Determine the [x, y] coordinate at the center of the cell enclosing the given text.  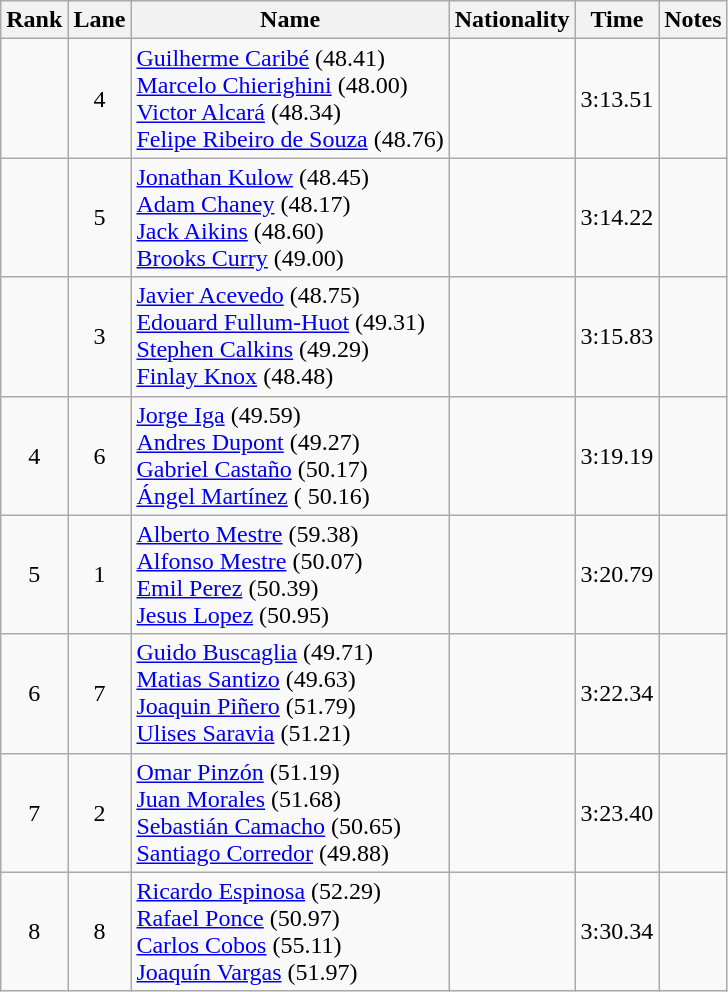
3 [100, 336]
3:19.19 [617, 456]
3:20.79 [617, 574]
Name [290, 20]
Omar Pinzón (51.19)Juan Morales (51.68)Sebastián Camacho (50.65)Santiago Corredor (49.88) [290, 812]
3:22.34 [617, 694]
3:30.34 [617, 932]
Notes [693, 20]
2 [100, 812]
Guilherme Caribé (48.41)Marcelo Chierighini (48.00)Victor Alcará (48.34)Felipe Ribeiro de Souza (48.76) [290, 98]
3:23.40 [617, 812]
Lane [100, 20]
Ricardo Espinosa (52.29)Rafael Ponce (50.97)Carlos Cobos (55.11)Joaquín Vargas (51.97) [290, 932]
3:15.83 [617, 336]
Javier Acevedo (48.75)Edouard Fullum-Huot (49.31)Stephen Calkins (49.29)Finlay Knox (48.48) [290, 336]
Guido Buscaglia (49.71)Matias Santizo (49.63)Joaquin Piñero (51.79)Ulises Saravia (51.21) [290, 694]
3:13.51 [617, 98]
Jorge Iga (49.59)Andres Dupont (49.27)Gabriel Castaño (50.17)Ángel Martínez ( 50.16) [290, 456]
Time [617, 20]
Alberto Mestre (59.38)Alfonso Mestre (50.07)Emil Perez (50.39)Jesus Lopez (50.95) [290, 574]
Jonathan Kulow (48.45)Adam Chaney (48.17)Jack Aikins (48.60)Brooks Curry (49.00) [290, 218]
Nationality [512, 20]
3:14.22 [617, 218]
1 [100, 574]
Rank [34, 20]
